Detect which cell encompasses the target text, then output its (X, Y) center coordinate. 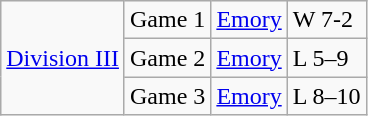
L 5–9 (326, 58)
L 8–10 (326, 96)
Game 1 (167, 20)
Game 3 (167, 96)
W 7-2 (326, 20)
Division III (63, 58)
Game 2 (167, 58)
